Determine the [X, Y] coordinate at the center of the cell enclosing the given text.  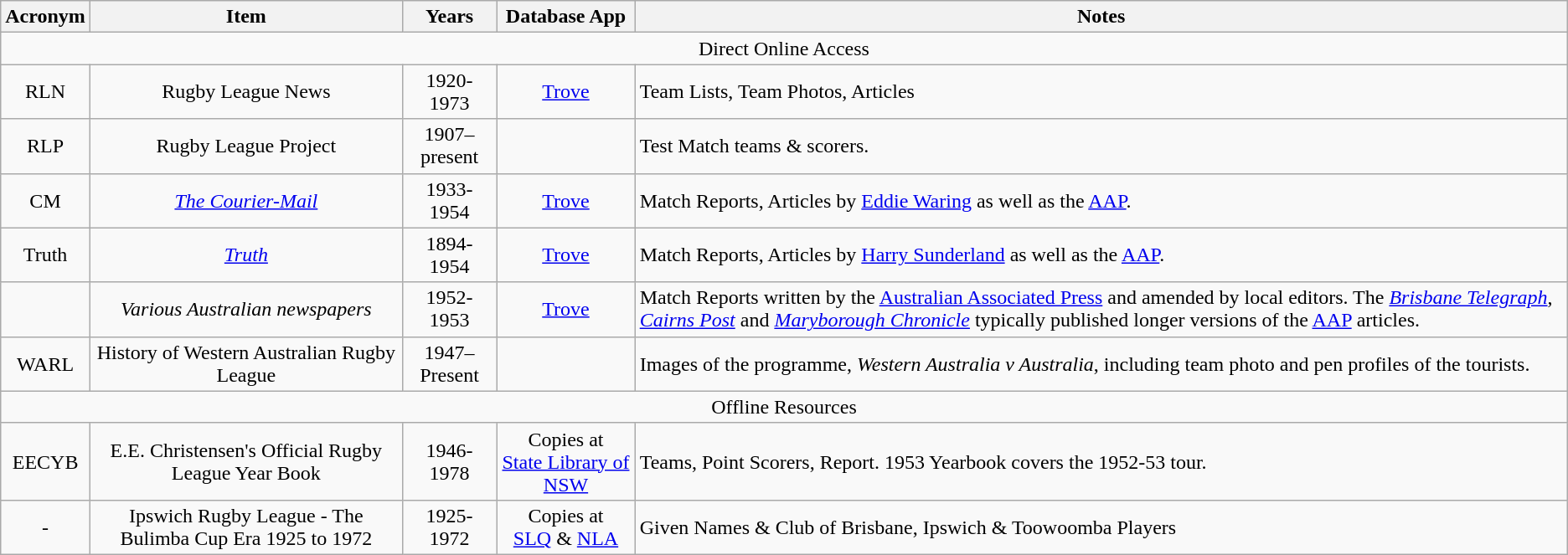
RLN [45, 92]
E.E. Christensen's Official Rugby League Year Book [246, 461]
1952-1953 [449, 310]
Rugby League News [246, 92]
- [45, 527]
1947–Present [449, 363]
Rugby League Project [246, 146]
CM [45, 201]
EECYB [45, 461]
Given Names & Club of Brisbane, Ipswich & Toowoomba Players [1101, 527]
Test Match teams & scorers. [1101, 146]
1946-1978 [449, 461]
Copies at State Library of NSW [566, 461]
Team Lists, Team Photos, Articles [1101, 92]
Notes [1101, 17]
Teams, Point Scorers, Report. 1953 Yearbook covers the 1952-53 tour. [1101, 461]
The Courier-Mail [246, 201]
1933-1954 [449, 201]
1920-1973 [449, 92]
1894-1954 [449, 254]
Direct Online Access [784, 49]
Match Reports, Articles by Eddie Waring as well as the AAP. [1101, 201]
Match Reports, Articles by Harry Sunderland as well as the AAP. [1101, 254]
Years [449, 17]
1907–present [449, 146]
Offline Resources [784, 407]
Images of the programme, Western Australia v Australia, including team photo and pen profiles of the tourists. [1101, 363]
Various Australian newspapers [246, 310]
RLP [45, 146]
History of Western Australian Rugby League [246, 363]
Database App [566, 17]
Ipswich Rugby League - The Bulimba Cup Era 1925 to 1972 [246, 527]
1925-1972 [449, 527]
Copies at SLQ & NLA [566, 527]
Acronym [45, 17]
WARL [45, 363]
Item [246, 17]
